Extract the (X, Y) coordinate from the center of the cell holding the provided text.  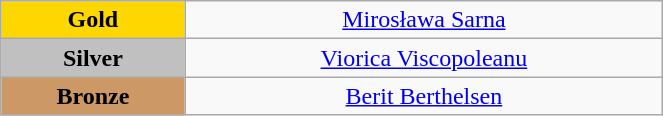
Bronze (93, 96)
Gold (93, 20)
Silver (93, 58)
Berit Berthelsen (424, 96)
Viorica Viscopoleanu (424, 58)
Mirosława Sarna (424, 20)
